Output the (X, Y) coordinate of the center of the cell containing the given text.  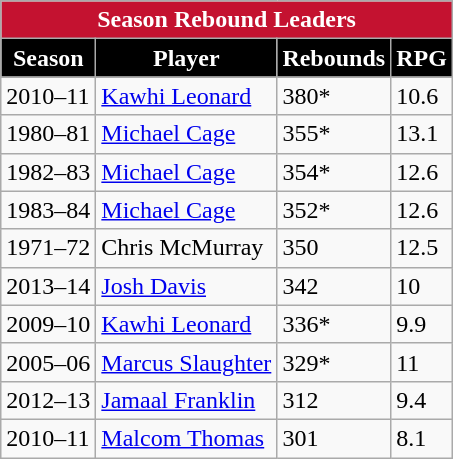
342 (334, 286)
9.4 (422, 400)
312 (334, 400)
336* (334, 324)
355* (334, 134)
Rebounds (334, 58)
Marcus Slaughter (186, 362)
380* (334, 96)
8.1 (422, 438)
Jamaal Franklin (186, 400)
352* (334, 210)
2005–06 (48, 362)
12.5 (422, 248)
2013–14 (48, 286)
10.6 (422, 96)
RPG (422, 58)
301 (334, 438)
Josh Davis (186, 286)
354* (334, 172)
350 (334, 248)
329* (334, 362)
Malcom Thomas (186, 438)
9.9 (422, 324)
11 (422, 362)
10 (422, 286)
1980–81 (48, 134)
13.1 (422, 134)
2012–13 (48, 400)
2009–10 (48, 324)
Chris McMurray (186, 248)
1982–83 (48, 172)
Season (48, 58)
Player (186, 58)
1983–84 (48, 210)
1971–72 (48, 248)
Season Rebound Leaders (227, 20)
